Search for the cell housing the specified text and yield its [X, Y] center coordinate. 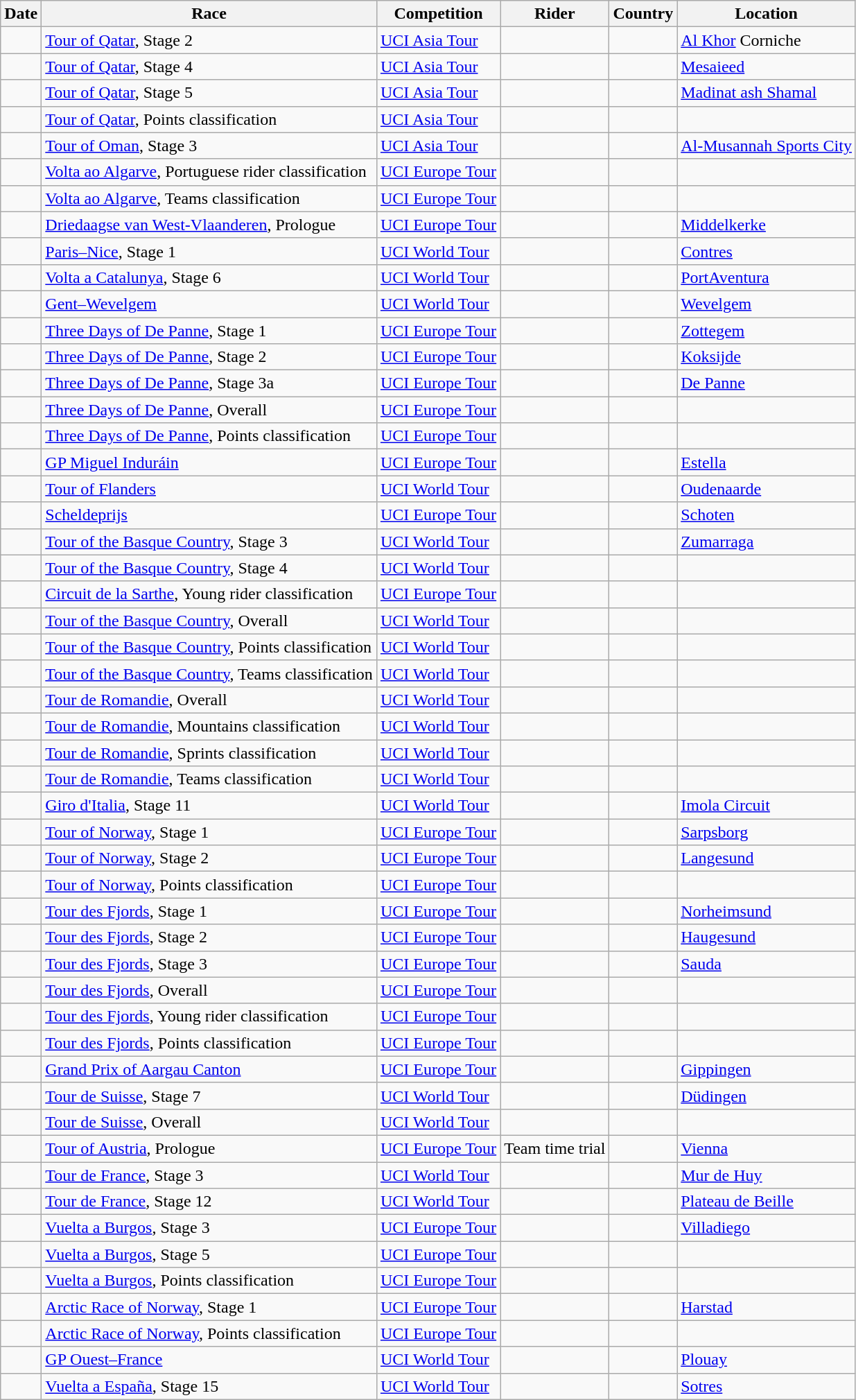
Three Days of De Panne, Overall [209, 410]
Wevelgem [767, 304]
Arctic Race of Norway, Stage 1 [209, 1307]
Vienna [767, 1148]
Tour des Fjords, Overall [209, 990]
Three Days of De Panne, Stage 2 [209, 357]
Tour de Romandie, Mountains classification [209, 726]
Tour de Romandie, Teams classification [209, 779]
Tour of Qatar, Stage 4 [209, 67]
Imola Circuit [767, 806]
Volta ao Algarve, Portuguese rider classification [209, 172]
Tour des Fjords, Young rider classification [209, 1017]
Al Khor Corniche [767, 40]
Estella [767, 463]
Harstad [767, 1307]
Tour of the Basque Country, Stage 4 [209, 568]
Vuelta a España, Stage 15 [209, 1386]
Tour de Romandie, Sprints classification [209, 752]
Tour of Norway, Stage 2 [209, 858]
Tour de France, Stage 12 [209, 1202]
Plateau de Beille [767, 1202]
Arctic Race of Norway, Points classification [209, 1333]
Tour of Qatar, Points classification [209, 119]
De Panne [767, 383]
Three Days of De Panne, Stage 3a [209, 383]
Giro d'Italia, Stage 11 [209, 806]
Sauda [767, 964]
Race [209, 14]
Koksijde [767, 357]
Grand Prix of Aargau Canton [209, 1069]
Location [767, 14]
Circuit de la Sarthe, Young rider classification [209, 594]
Date [21, 14]
Mur de Huy [767, 1175]
Vuelta a Burgos, Stage 5 [209, 1254]
Tour des Fjords, Stage 3 [209, 964]
Düdingen [767, 1096]
Tour of the Basque Country, Points classification [209, 647]
Team time trial [554, 1148]
Scheldeprijs [209, 515]
Rider [554, 14]
Schoten [767, 515]
Tour of the Basque Country, Overall [209, 621]
Tour des Fjords, Stage 2 [209, 937]
Villadiego [767, 1228]
Tour de Romandie, Overall [209, 700]
PortAventura [767, 277]
Sarpsborg [767, 832]
Langesund [767, 858]
Tour of Oman, Stage 3 [209, 146]
Three Days of De Panne, Points classification [209, 436]
Oudenaarde [767, 489]
GP Miguel Induráin [209, 463]
Gippingen [767, 1069]
Three Days of De Panne, Stage 1 [209, 331]
Tour of the Basque Country, Stage 3 [209, 542]
Mesaieed [767, 67]
Contres [767, 251]
Tour des Fjords, Stage 1 [209, 911]
Volta a Catalunya, Stage 6 [209, 277]
Tour de France, Stage 3 [209, 1175]
GP Ouest–France [209, 1360]
Tour of Flanders [209, 489]
Driedaagse van West-Vlaanderen, Prologue [209, 225]
Vuelta a Burgos, Points classification [209, 1281]
Tour de Suisse, Stage 7 [209, 1096]
Vuelta a Burgos, Stage 3 [209, 1228]
Volta ao Algarve, Teams classification [209, 198]
Plouay [767, 1360]
Tour des Fjords, Points classification [209, 1043]
Al-Musannah Sports City [767, 146]
Sotres [767, 1386]
Tour of the Basque Country, Teams classification [209, 673]
Competition [438, 14]
Tour of Norway, Stage 1 [209, 832]
Haugesund [767, 937]
Tour of Qatar, Stage 2 [209, 40]
Tour of Qatar, Stage 5 [209, 93]
Madinat ash Shamal [767, 93]
Norheimsund [767, 911]
Zottegem [767, 331]
Paris–Nice, Stage 1 [209, 251]
Country [643, 14]
Zumarraga [767, 542]
Tour of Austria, Prologue [209, 1148]
Tour de Suisse, Overall [209, 1122]
Tour of Norway, Points classification [209, 885]
Gent–Wevelgem [209, 304]
Middelkerke [767, 225]
